Return the [x, y] coordinate for the center point of the cell that contains the specified text.  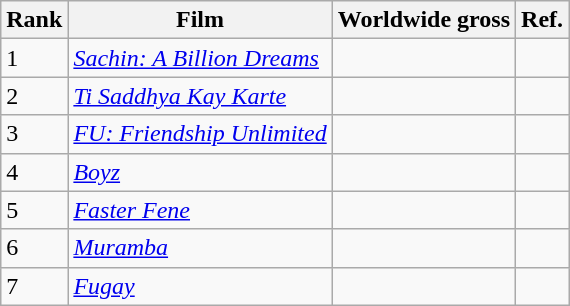
6 [34, 248]
1 [34, 58]
Sachin: A Billion Dreams [200, 58]
Ti Saddhya Kay Karte [200, 96]
Muramba [200, 248]
Worldwide gross [424, 20]
7 [34, 286]
Faster Fene [200, 210]
Rank [34, 20]
5 [34, 210]
FU: Friendship Unlimited [200, 134]
Ref. [542, 20]
Fugay [200, 286]
4 [34, 172]
2 [34, 96]
Film [200, 20]
Boyz [200, 172]
3 [34, 134]
